For the text-containing cell, return its midpoint in [X, Y] coordinate format. 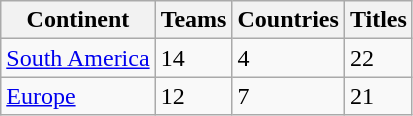
Teams [194, 20]
Countries [288, 20]
South America [78, 58]
Continent [78, 20]
12 [194, 96]
14 [194, 58]
21 [378, 96]
Titles [378, 20]
22 [378, 58]
Europe [78, 96]
4 [288, 58]
7 [288, 96]
